Pinpoint the cell where the given text exists, returning its (X, Y) midpoint coordinate. 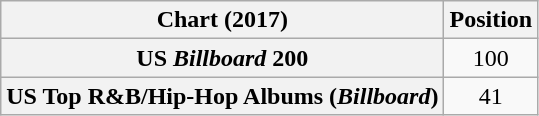
US Top R&B/Hip-Hop Albums (Billboard) (222, 96)
41 (491, 96)
US Billboard 200 (222, 58)
100 (491, 58)
Position (491, 20)
Chart (2017) (222, 20)
